Locate the cell with the specified text and output its (x, y) center coordinate. 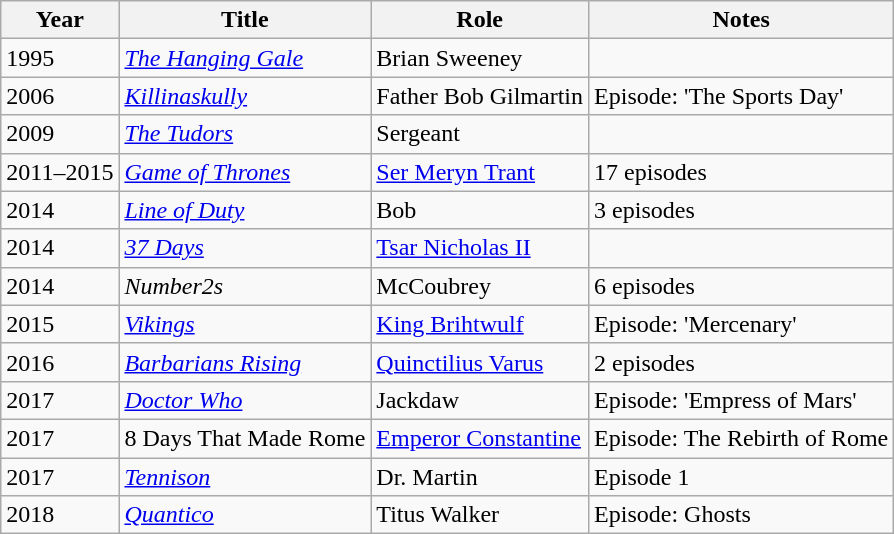
The Tudors (245, 134)
Dr. Martin (480, 477)
Episode: 'Mercenary' (742, 324)
17 episodes (742, 172)
1995 (60, 58)
Episode: The Rebirth of Rome (742, 438)
King Brihtwulf (480, 324)
Emperor Constantine (480, 438)
Episode: 'Empress of Mars' (742, 400)
Episode: Ghosts (742, 515)
8 Days That Made Rome (245, 438)
Killinaskully (245, 96)
3 episodes (742, 210)
2018 (60, 515)
Sergeant (480, 134)
2011–2015 (60, 172)
Title (245, 20)
Tennison (245, 477)
2016 (60, 362)
Episode 1 (742, 477)
2006 (60, 96)
Tsar Nicholas II (480, 248)
Doctor Who (245, 400)
Bob (480, 210)
Game of Thrones (245, 172)
Titus Walker (480, 515)
2 episodes (742, 362)
37 Days (245, 248)
Ser Meryn Trant (480, 172)
2015 (60, 324)
Notes (742, 20)
Brian Sweeney (480, 58)
Quantico (245, 515)
McCoubrey (480, 286)
Line of Duty (245, 210)
Number2s (245, 286)
Year (60, 20)
Episode: 'The Sports Day' (742, 96)
Quinctilius Varus (480, 362)
6 episodes (742, 286)
2009 (60, 134)
Vikings (245, 324)
The Hanging Gale (245, 58)
Role (480, 20)
Barbarians Rising (245, 362)
Father Bob Gilmartin (480, 96)
Jackdaw (480, 400)
